Identify which cell holds the provided text, then report its [X, Y] central coordinate. 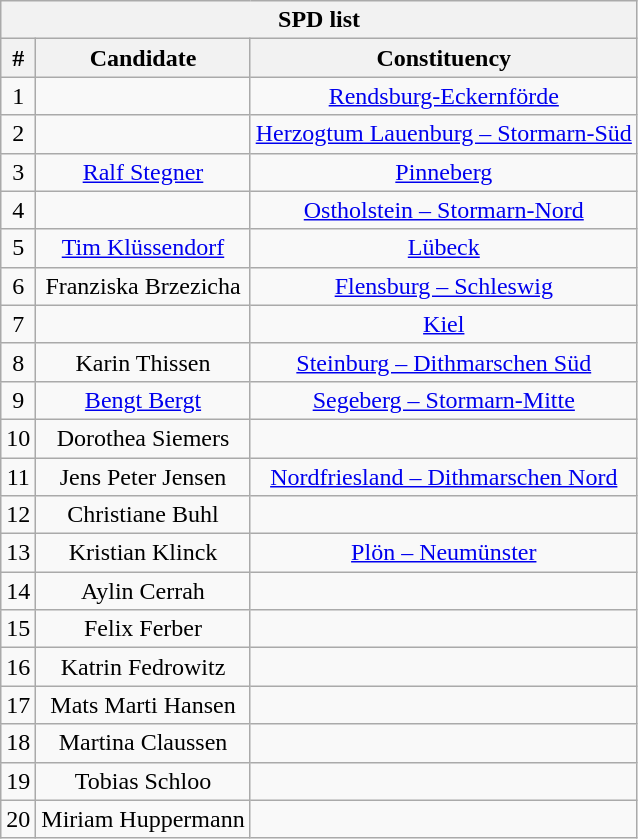
Aylin Cerrah [143, 591]
7 [18, 324]
12 [18, 515]
Candidate [143, 58]
Lübeck [444, 248]
5 [18, 248]
16 [18, 667]
19 [18, 781]
Constituency [444, 58]
20 [18, 819]
Ralf Stegner [143, 172]
Pinneberg [444, 172]
11 [18, 477]
18 [18, 743]
Kristian Klinck [143, 553]
Plön – Neumünster [444, 553]
1 [18, 96]
Kiel [444, 324]
Herzogtum Lauenburg – Stormarn-Süd [444, 134]
Christiane Buhl [143, 515]
15 [18, 629]
Miriam Huppermann [143, 819]
6 [18, 286]
Rendsburg-Eckernförde [444, 96]
Franziska Brzezicha [143, 286]
Tobias Schloo [143, 781]
Felix Ferber [143, 629]
Ostholstein – Stormarn-Nord [444, 210]
14 [18, 591]
3 [18, 172]
Dorothea Siemers [143, 438]
# [18, 58]
Katrin Fedrowitz [143, 667]
9 [18, 400]
Nordfriesland – Dithmarschen Nord [444, 477]
8 [18, 362]
13 [18, 553]
Tim Klüssendorf [143, 248]
Segeberg – Stormarn-Mitte [444, 400]
4 [18, 210]
Karin Thissen [143, 362]
Flensburg – Schleswig [444, 286]
Jens Peter Jensen [143, 477]
10 [18, 438]
Mats Marti Hansen [143, 705]
Bengt Bergt [143, 400]
SPD list [320, 20]
Steinburg – Dithmarschen Süd [444, 362]
17 [18, 705]
2 [18, 134]
Martina Claussen [143, 743]
